Identify which cell holds the provided text, then report its (X, Y) central coordinate. 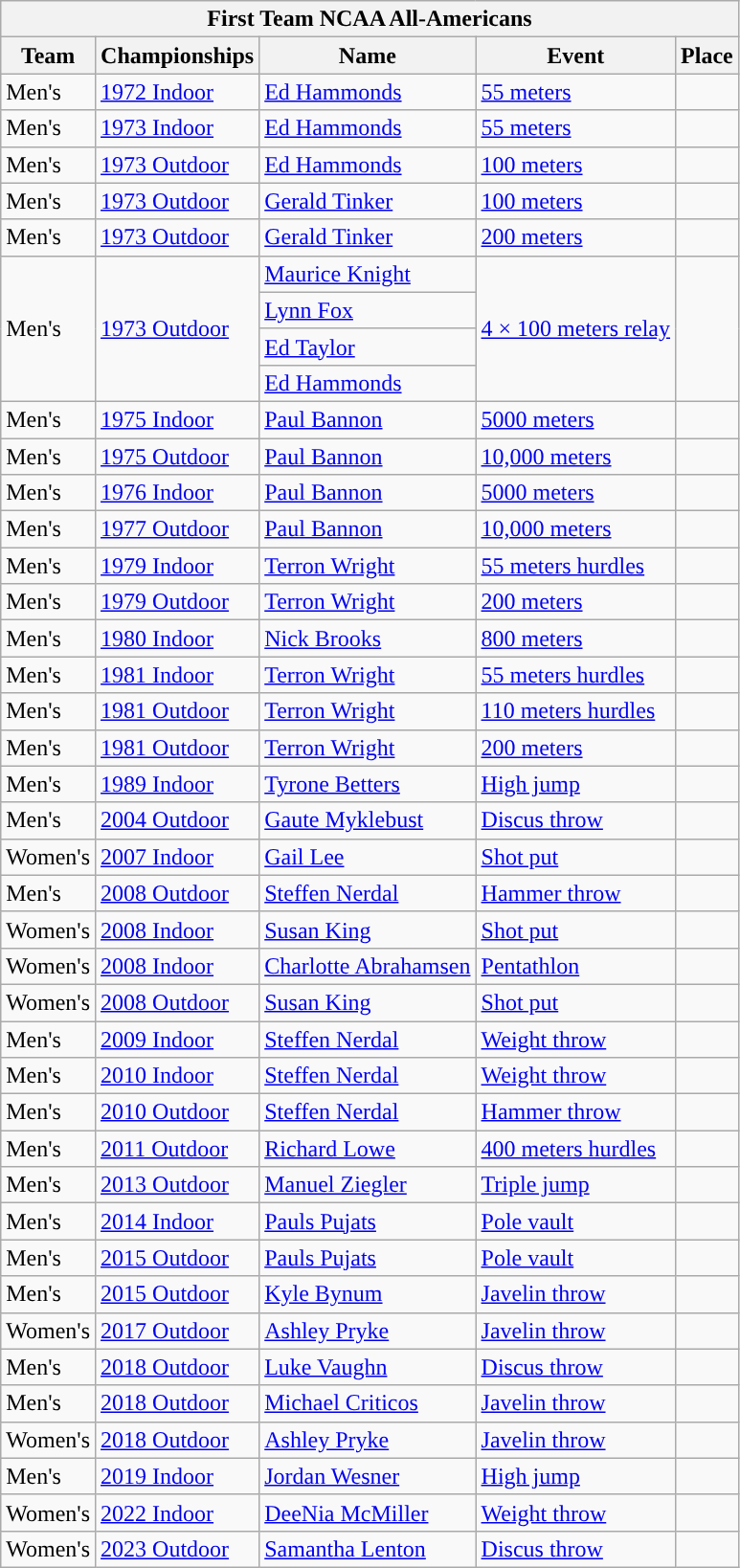
2011 Outdoor (178, 1149)
400 meters hurdles (576, 1149)
Team (48, 56)
Place (707, 56)
2023 Outdoor (178, 1549)
1972 Indoor (178, 92)
2004 Outdoor (178, 820)
2013 Outdoor (178, 1185)
1979 Outdoor (178, 602)
Event (576, 56)
2007 Indoor (178, 857)
Lynn Fox (368, 310)
DeeNia McMiller (368, 1512)
Nick Brooks (368, 638)
1975 Outdoor (178, 457)
Samantha Lenton (368, 1549)
Manuel Ziegler (368, 1185)
1981 Indoor (178, 675)
Tyrone Betters (368, 784)
Ed Taylor (368, 347)
Championships (178, 56)
2022 Indoor (178, 1512)
1989 Indoor (178, 784)
1977 Outdoor (178, 529)
1980 Indoor (178, 638)
2014 Indoor (178, 1221)
Michael Criticos (368, 1403)
Luke Vaughn (368, 1367)
Charlotte Abrahamsen (368, 966)
Richard Lowe (368, 1149)
2010 Outdoor (178, 1112)
1973 Indoor (178, 128)
2017 Outdoor (178, 1331)
2010 Indoor (178, 1076)
First Team NCAA All-Americans (370, 19)
Pentathlon (576, 966)
Jordan Wesner (368, 1476)
2009 Indoor (178, 1039)
Maurice Knight (368, 274)
Name (368, 56)
Gail Lee (368, 857)
110 meters hurdles (576, 711)
1976 Indoor (178, 493)
Triple jump (576, 1185)
1979 Indoor (178, 566)
Kyle Bynum (368, 1294)
4 × 100 meters relay (576, 328)
2019 Indoor (178, 1476)
800 meters (576, 638)
1975 Indoor (178, 419)
Gaute Myklebust (368, 820)
